For the text-containing cell, return its midpoint in (x, y) coordinate format. 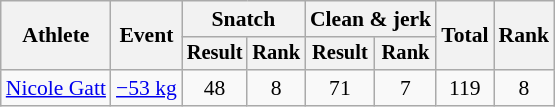
Nicole Gatt (56, 88)
Clean & jerk (370, 19)
Snatch (244, 19)
Total (464, 36)
48 (215, 88)
71 (340, 88)
Athlete (56, 36)
−53 kg (146, 88)
7 (406, 88)
119 (464, 88)
Event (146, 36)
